Extract the [X, Y] coordinate from the center of the cell holding the provided text.  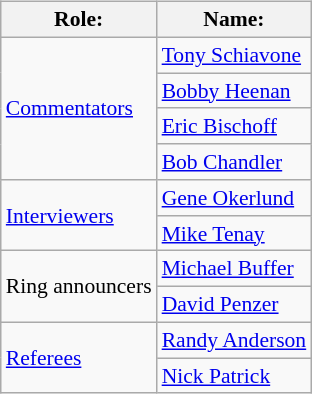
Tony Schiavone [234, 55]
Gene Okerlund [234, 198]
Bob Chandler [234, 162]
Mike Tenay [234, 233]
Randy Anderson [234, 340]
Interviewers [79, 216]
Referees [79, 358]
Eric Bischoff [234, 126]
Nick Patrick [234, 376]
Role: [79, 20]
Name: [234, 20]
Bobby Heenan [234, 91]
Michael Buffer [234, 269]
Ring announcers [79, 286]
David Penzer [234, 305]
Commentators [79, 108]
